Find where the given text appears and provide that cell's center as (X, Y) coordinate. 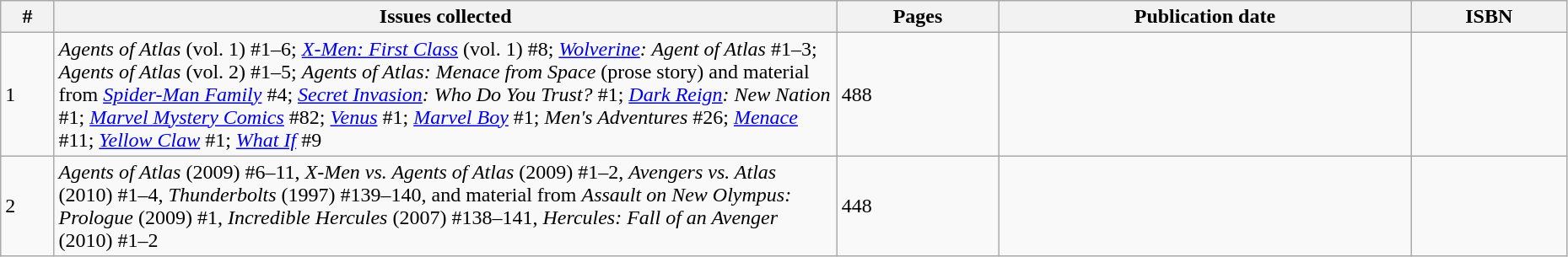
1 (27, 94)
Issues collected (445, 17)
# (27, 17)
Publication date (1205, 17)
2 (27, 206)
Pages (918, 17)
ISBN (1489, 17)
448 (918, 206)
488 (918, 94)
